Pinpoint the cell where the given text exists, returning its [x, y] midpoint coordinate. 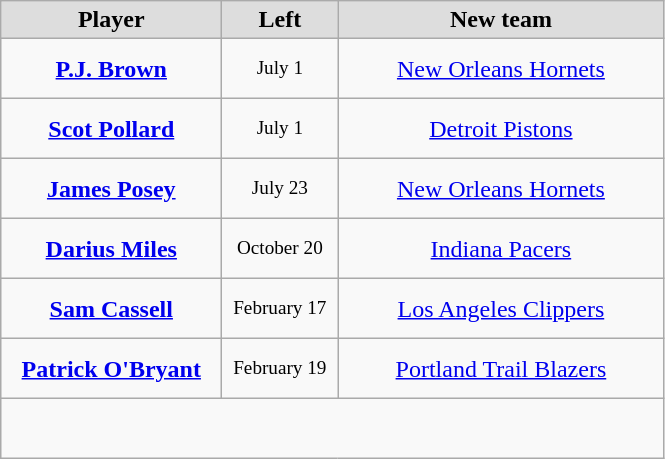
October 20 [280, 249]
Left [280, 20]
James Posey [112, 189]
July 23 [280, 189]
Portland Trail Blazers [501, 369]
Scot Pollard [112, 129]
Los Angeles Clippers [501, 309]
Indiana Pacers [501, 249]
New team [501, 20]
Detroit Pistons [501, 129]
Player [112, 20]
February 17 [280, 309]
Sam Cassell [112, 309]
Patrick O'Bryant [112, 369]
February 19 [280, 369]
Darius Miles [112, 249]
P.J. Brown [112, 69]
